Identify which cell holds the provided text, then report its (x, y) central coordinate. 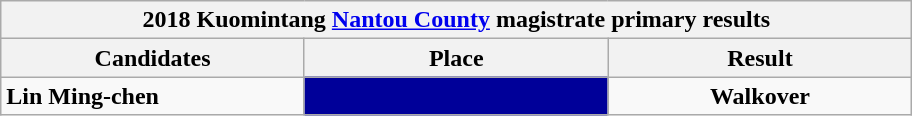
Walkover (760, 96)
Candidates (153, 58)
2018 Kuomintang Nantou County magistrate primary results (456, 20)
Place (456, 58)
Result (760, 58)
Lin Ming-chen (153, 96)
